Scan for the cell matching the given text and deliver its [x, y] coordinate at center. 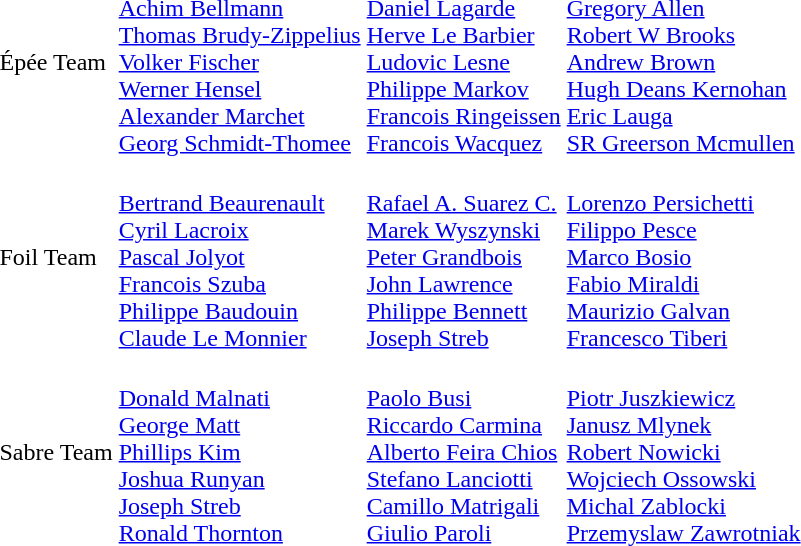
Bertrand BeaurenaultCyril LacroixPascal JolyotFrancois SzubaPhilippe BaudouinClaude Le Monnier [240, 257]
Rafael A. Suarez C.Marek WyszynskiPeter GrandboisJohn LawrencePhilippe BennettJoseph Streb [464, 257]
